Search for the cell housing the specified text and yield its [X, Y] center coordinate. 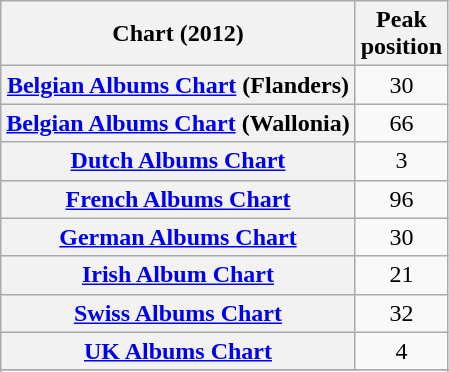
UK Albums Chart [178, 351]
32 [401, 313]
3 [401, 161]
Belgian Albums Chart (Flanders) [178, 85]
Chart (2012) [178, 34]
Peakposition [401, 34]
Dutch Albums Chart [178, 161]
21 [401, 275]
Irish Album Chart [178, 275]
4 [401, 351]
German Albums Chart [178, 237]
French Albums Chart [178, 199]
96 [401, 199]
66 [401, 123]
Belgian Albums Chart (Wallonia) [178, 123]
Swiss Albums Chart [178, 313]
